Detect which cell encompasses the target text, then output its (X, Y) center coordinate. 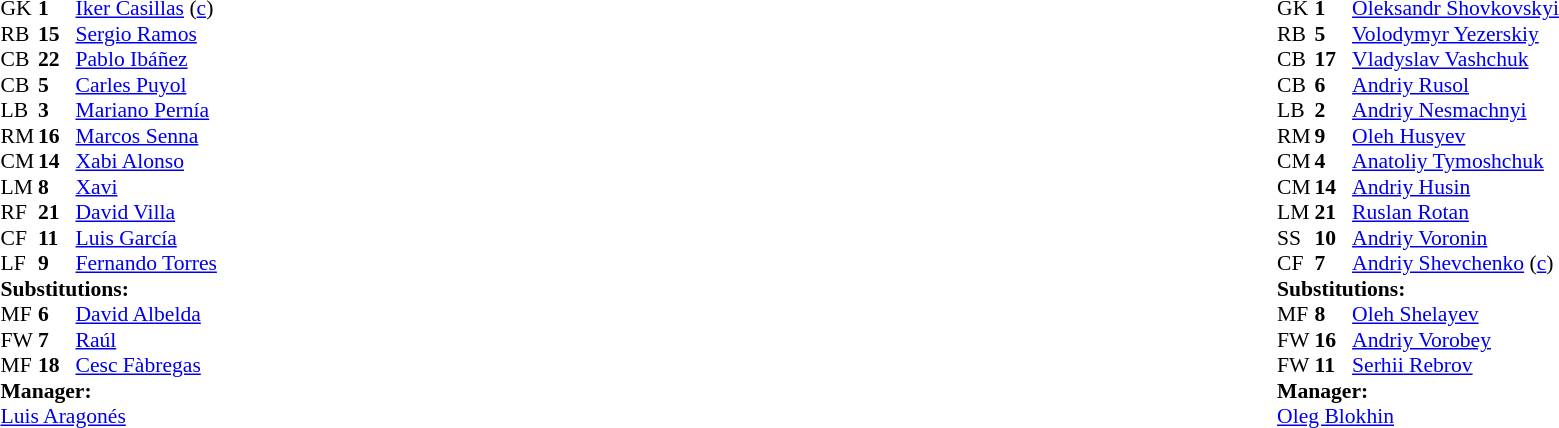
Andriy Shevchenko (c) (1456, 263)
Andriy Vorobey (1456, 340)
RF (19, 213)
18 (57, 365)
Xavi (146, 187)
15 (57, 34)
17 (1334, 59)
4 (1334, 161)
Andriy Rusol (1456, 85)
Serhii Rebrov (1456, 365)
SS (1296, 238)
Andriy Husin (1456, 187)
Andriy Voronin (1456, 238)
2 (1334, 111)
Vladyslav Vashchuk (1456, 59)
Sergio Ramos (146, 34)
Anatoliy Tymoshchuk (1456, 161)
22 (57, 59)
LF (19, 263)
David Albelda (146, 315)
Oleh Shelayev (1456, 315)
Oleh Husyev (1456, 136)
Cesc Fàbregas (146, 365)
David Villa (146, 213)
10 (1334, 238)
Volodymyr Yezerskiy (1456, 34)
Marcos Senna (146, 136)
Carles Puyol (146, 85)
Pablo Ibáñez (146, 59)
Fernando Torres (146, 263)
Mariano Pernía (146, 111)
3 (57, 111)
Xabi Alonso (146, 161)
Raúl (146, 340)
Andriy Nesmachnyi (1456, 111)
Ruslan Rotan (1456, 213)
Luis García (146, 238)
